Provide the [X, Y] coordinate of the cell's center where the given text is located.  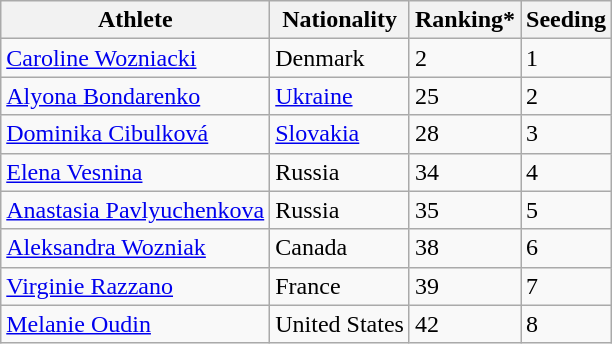
8 [566, 324]
Nationality [340, 20]
7 [566, 286]
Aleksandra Wozniak [136, 248]
39 [464, 286]
Alyona Bondarenko [136, 96]
Melanie Oudin [136, 324]
34 [464, 172]
35 [464, 210]
Anastasia Pavlyuchenkova [136, 210]
Caroline Wozniacki [136, 58]
Denmark [340, 58]
Athlete [136, 20]
6 [566, 248]
38 [464, 248]
Slovakia [340, 134]
28 [464, 134]
1 [566, 58]
4 [566, 172]
Dominika Cibulková [136, 134]
25 [464, 96]
Elena Vesnina [136, 172]
United States [340, 324]
Virginie Razzano [136, 286]
5 [566, 210]
Canada [340, 248]
3 [566, 134]
42 [464, 324]
France [340, 286]
Ukraine [340, 96]
Ranking* [464, 20]
Seeding [566, 20]
